Locate the cell with the specified text and output its [x, y] center coordinate. 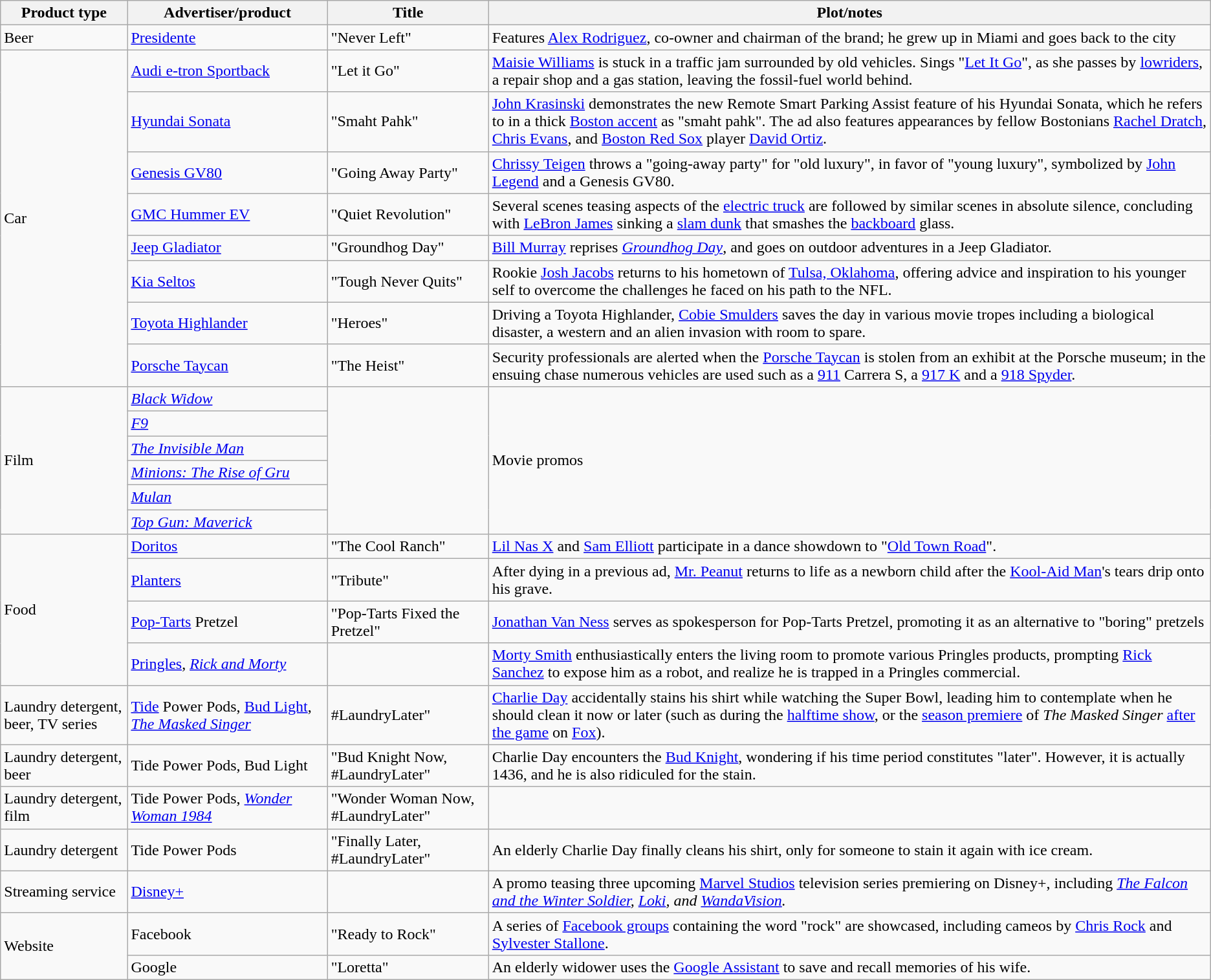
Laundry detergent, beer, TV series [64, 715]
Laundry detergent [64, 850]
Pop-Tarts Pretzel [228, 622]
Jeep Gladiator [228, 248]
#LaundryLater" [408, 715]
"The Heist" [408, 365]
An elderly Charlie Day finally cleans his shirt, only for someone to stain it again with ice cream. [849, 850]
"The Cool Ranch" [408, 547]
Tide Power Pods, Bud Light, The Masked Singer [228, 715]
Tide Power Pods [228, 850]
Tide Power Pods, Bud Light [228, 766]
Lil Nas X and Sam Elliott participate in a dance showdown to "Old Town Road". [849, 547]
Chrissy Teigen throws a "going-away party" for "old luxury", in favor of "young luxury", symbolized by John Legend and a Genesis GV80. [849, 172]
"Let it Go" [408, 71]
Jonathan Van Ness serves as spokesperson for Pop-Tarts Pretzel, promoting it as an alternative to "boring" pretzels [849, 622]
A series of Facebook groups containing the word "rock" are showcased, including cameos by Chris Rock and Sylvester Stallone. [849, 934]
Toyota Highlander [228, 323]
"Bud Knight Now, #LaundryLater" [408, 766]
Advertiser/product [228, 13]
An elderly widower uses the Google Assistant to save and recall memories of his wife. [849, 967]
Beer [64, 38]
Mulan [228, 497]
Product type [64, 13]
Food [64, 609]
Porsche Taycan [228, 365]
Movie promos [849, 460]
"Ready to Rock" [408, 934]
Facebook [228, 934]
Tide Power Pods, Wonder Woman 1984 [228, 807]
Features Alex Rodriguez, co-owner and chairman of the brand; he grew up in Miami and goes back to the city [849, 38]
Laundry detergent, film [64, 807]
Genesis GV80 [228, 172]
The Invisible Man [228, 448]
"Tribute" [408, 580]
Hyundai Sonata [228, 122]
"Quiet Revolution" [408, 215]
"Loretta" [408, 967]
Disney+ [228, 891]
Title [408, 13]
Bill Murray reprises Groundhog Day, and goes on outdoor adventures in a Jeep Gladiator. [849, 248]
Website [64, 946]
Google [228, 967]
Planters [228, 580]
After dying in a previous ad, Mr. Peanut returns to life as a newborn child after the Kool-Aid Man's tears drip onto his grave. [849, 580]
Streaming service [64, 891]
Doritos [228, 547]
"Smaht Pahk" [408, 122]
Minions: The Rise of Gru [228, 473]
"Pop-Tarts Fixed the Pretzel" [408, 622]
Laundry detergent, beer [64, 766]
Kia Seltos [228, 281]
Plot/notes [849, 13]
Film [64, 460]
"Groundhog Day" [408, 248]
GMC Hummer EV [228, 215]
"Heroes" [408, 323]
F9 [228, 423]
Pringles, Rick and Morty [228, 664]
"Never Left" [408, 38]
Presidente [228, 38]
"Tough Never Quits" [408, 281]
Top Gun: Maverick [228, 522]
Audi e-tron Sportback [228, 71]
Car [64, 218]
"Finally Later, #LaundryLater" [408, 850]
"Going Away Party" [408, 172]
Black Widow [228, 398]
"Wonder Woman Now, #LaundryLater" [408, 807]
